From the cell containing the given text, extract its center point as [x, y] coordinate. 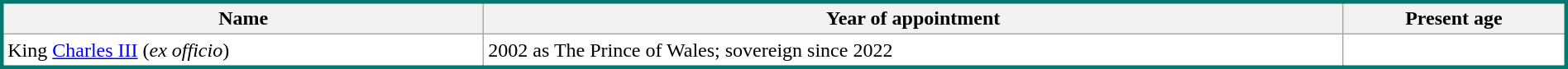
Name [243, 18]
Year of appointment [913, 18]
Present age [1455, 18]
King Charles III (ex officio) [243, 51]
2002 as The Prince of Wales; sovereign since 2022 [913, 51]
